Extract the [x, y] coordinate from the center of the cell holding the provided text.  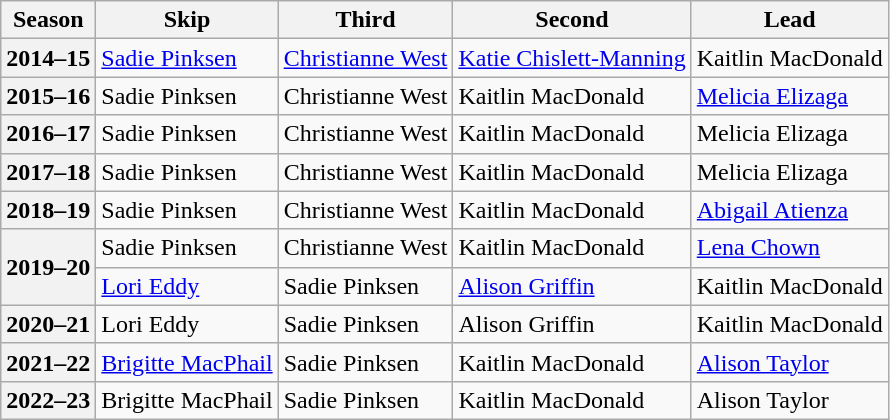
Skip [187, 20]
Lena Chown [790, 248]
2016–17 [48, 134]
Third [366, 20]
Katie Chislett-Manning [572, 58]
2020–21 [48, 324]
Lead [790, 20]
Abigail Atienza [790, 210]
2014–15 [48, 58]
2015–16 [48, 96]
Season [48, 20]
2021–22 [48, 362]
2022–23 [48, 400]
2018–19 [48, 210]
2019–20 [48, 267]
2017–18 [48, 172]
Second [572, 20]
